Determine the (X, Y) coordinate at the center of the cell enclosing the given text.  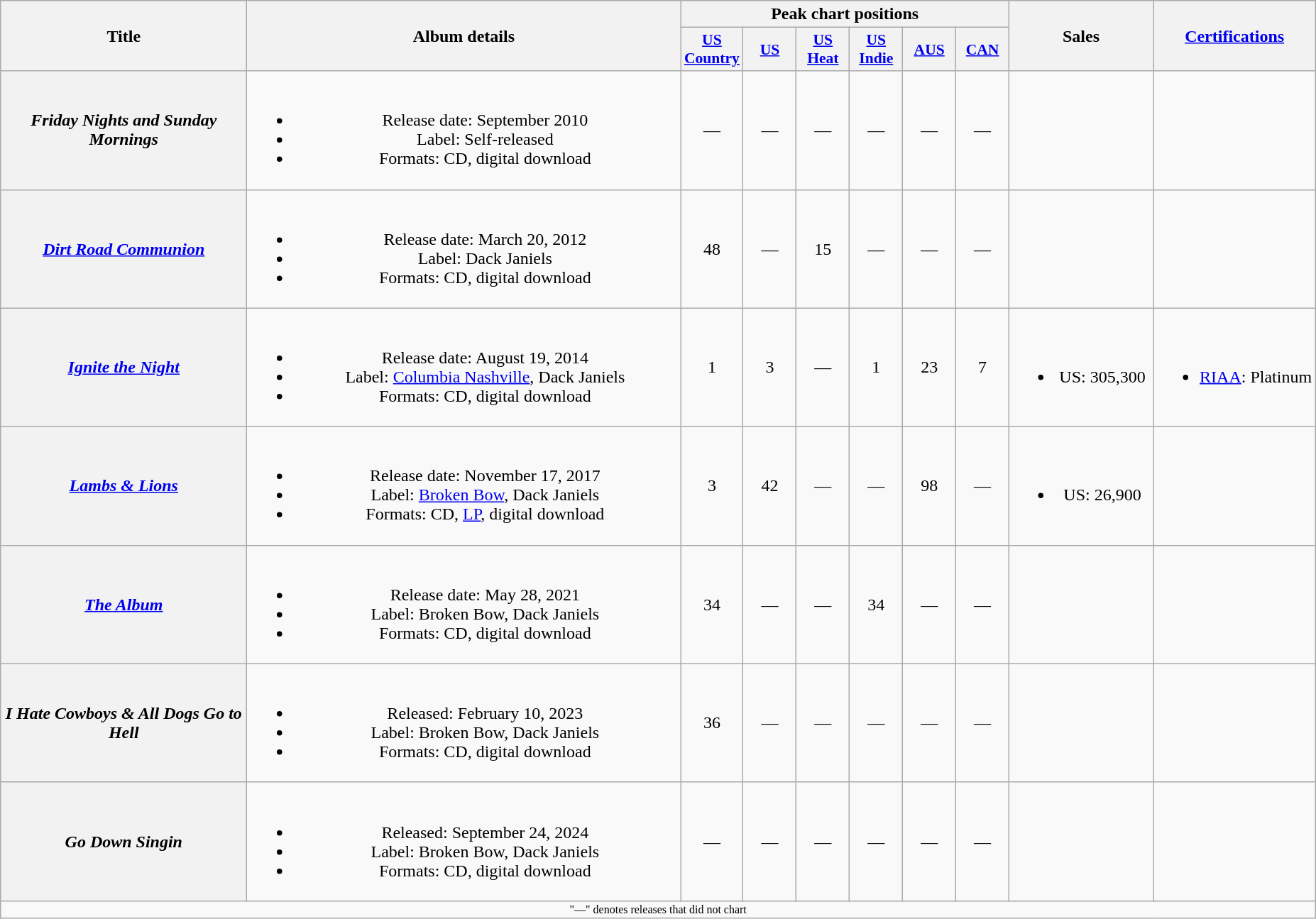
Release date: May 28, 2021Label: Broken Bow, Dack JanielsFormats: CD, digital download (464, 605)
CAN (982, 50)
US Country (712, 50)
Released: September 24, 2024Label: Broken Bow, Dack JanielsFormats: CD, digital download (464, 842)
Sales (1082, 35)
Release date: November 17, 2017Label: Broken Bow, Dack JanielsFormats: CD, LP, digital download (464, 485)
USHeat (823, 50)
US: 305,300 (1082, 368)
Lambs & Lions (124, 485)
RIAA: Platinum (1235, 368)
USIndie (876, 50)
I Hate Cowboys & All Dogs Go to Hell (124, 722)
7 (982, 368)
Go Down Singin (124, 842)
US: 26,900 (1082, 485)
Ignite the Night (124, 368)
15 (823, 248)
Release date: March 20, 2012Label: Dack JanielsFormats: CD, digital download (464, 248)
48 (712, 248)
Release date: August 19, 2014Label: Columbia Nashville, Dack JanielsFormats: CD, digital download (464, 368)
"—" denotes releases that did not chart (659, 909)
23 (930, 368)
Peak chart positions (845, 14)
42 (769, 485)
US (769, 50)
98 (930, 485)
36 (712, 722)
Dirt Road Communion (124, 248)
Released: February 10, 2023Label: Broken Bow, Dack JanielsFormats: CD, digital download (464, 722)
Certifications (1235, 35)
Album details (464, 35)
Title (124, 35)
Release date: September 2010Label: Self-releasedFormats: CD, digital download (464, 131)
AUS (930, 50)
Friday Nights and Sunday Mornings (124, 131)
The Album (124, 605)
